Capture the cell that displays the provided text and extract its (X, Y) central coordinate. 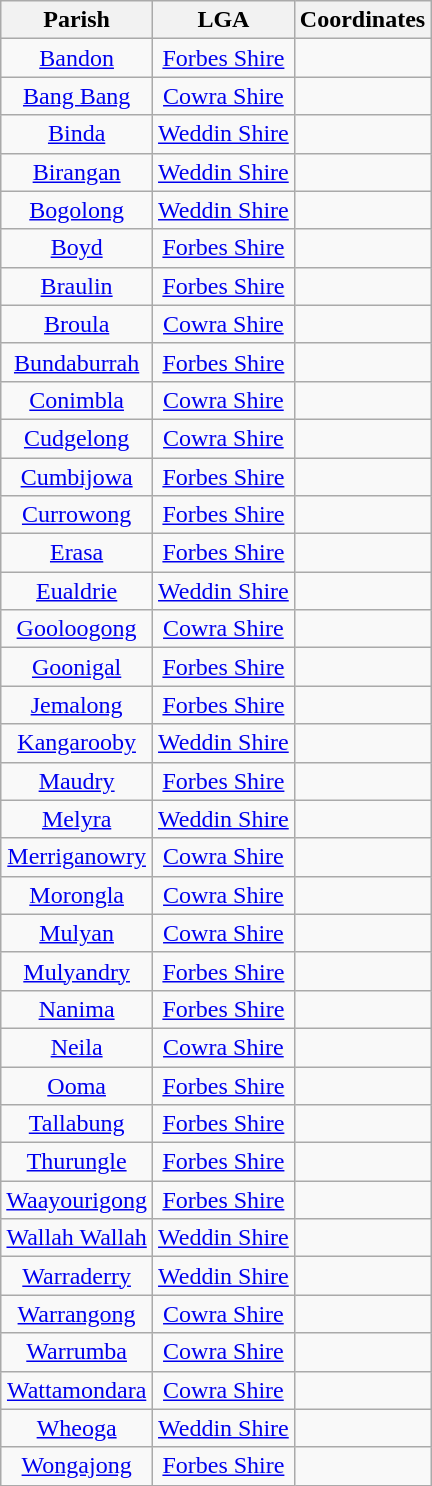
Mulyan (77, 933)
Braulin (77, 286)
Merriganowry (77, 857)
Wongajong (77, 1466)
Broula (77, 324)
Bang Bang (77, 96)
Neila (77, 1047)
Jemalong (77, 705)
Birangan (77, 172)
Conimbla (77, 400)
Parish (77, 20)
Bandon (77, 58)
Mulyandry (77, 971)
Wheoga (77, 1428)
Tallabung (77, 1124)
Binda (77, 134)
Erasa (77, 553)
Warrangong (77, 1314)
Currowong (77, 515)
Warrumba (77, 1352)
Waayourigong (77, 1200)
Bundaburrah (77, 362)
LGA (224, 20)
Maudry (77, 781)
Thurungle (77, 1162)
Eualdrie (77, 591)
Melyra (77, 819)
Gooloogong (77, 629)
Ooma (77, 1085)
Morongla (77, 895)
Nanima (77, 1009)
Bogolong (77, 210)
Wattamondara (77, 1390)
Boyd (77, 248)
Coordinates (362, 20)
Kangarooby (77, 743)
Cudgelong (77, 438)
Wallah Wallah (77, 1238)
Warraderry (77, 1276)
Cumbijowa (77, 477)
Goonigal (77, 667)
